Search for the cell housing the specified text and yield its (X, Y) center coordinate. 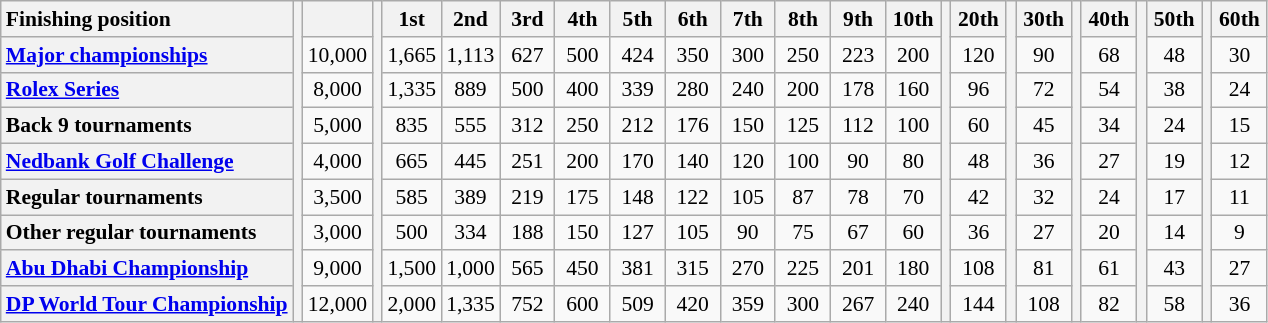
50th (1174, 19)
212 (638, 126)
19 (1174, 162)
280 (692, 90)
3rd (528, 19)
627 (528, 55)
251 (528, 162)
4,000 (338, 162)
176 (692, 126)
1,113 (470, 55)
80 (914, 162)
81 (1044, 269)
4th (582, 19)
400 (582, 90)
30 (1240, 55)
10,000 (338, 55)
170 (638, 162)
8,000 (338, 90)
140 (692, 162)
12,000 (338, 304)
Major championships (147, 55)
1,000 (470, 269)
42 (978, 197)
10th (914, 19)
67 (858, 233)
445 (470, 162)
201 (858, 269)
665 (412, 162)
61 (1108, 269)
9 (1240, 233)
223 (858, 55)
1,500 (412, 269)
87 (802, 197)
14 (1174, 233)
5,000 (338, 126)
9th (858, 19)
Nedbank Golf Challenge (147, 162)
3,500 (338, 197)
450 (582, 269)
889 (470, 90)
160 (914, 90)
40th (1108, 19)
82 (1108, 304)
17 (1174, 197)
424 (638, 55)
122 (692, 197)
Rolex Series (147, 90)
112 (858, 126)
12 (1240, 162)
Back 9 tournaments (147, 126)
389 (470, 197)
32 (1044, 197)
20th (978, 19)
11 (1240, 197)
350 (692, 55)
420 (692, 304)
1,665 (412, 55)
8th (802, 19)
30th (1044, 19)
7th (748, 19)
752 (528, 304)
58 (1174, 304)
34 (1108, 126)
5th (638, 19)
96 (978, 90)
270 (748, 269)
54 (1108, 90)
Regular tournaments (147, 197)
188 (528, 233)
3,000 (338, 233)
180 (914, 269)
585 (412, 197)
267 (858, 304)
68 (1108, 55)
72 (1044, 90)
125 (802, 126)
565 (528, 269)
78 (858, 197)
381 (638, 269)
Other regular tournaments (147, 233)
339 (638, 90)
175 (582, 197)
43 (1174, 269)
DP World Tour Championship (147, 304)
312 (528, 126)
9,000 (338, 269)
1st (412, 19)
148 (638, 197)
60th (1240, 19)
2nd (470, 19)
45 (1044, 126)
20 (1108, 233)
509 (638, 304)
Finishing position (147, 19)
225 (802, 269)
Abu Dhabi Championship (147, 269)
2,000 (412, 304)
178 (858, 90)
555 (470, 126)
359 (748, 304)
835 (412, 126)
15 (1240, 126)
38 (1174, 90)
75 (802, 233)
315 (692, 269)
600 (582, 304)
219 (528, 197)
127 (638, 233)
70 (914, 197)
6th (692, 19)
144 (978, 304)
334 (470, 233)
